Provide the (x, y) coordinate of the cell's center where the given text is located.  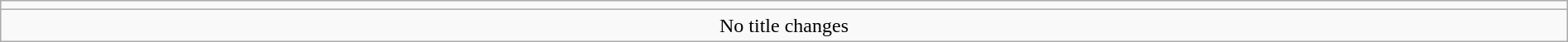
No title changes (784, 26)
